Determine the (x, y) coordinate at the center of the cell enclosing the given text.  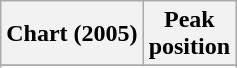
Peakposition (189, 34)
Chart (2005) (72, 34)
